Output the [x, y] coordinate of the center of the cell containing the given text.  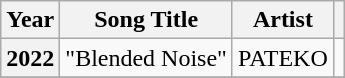
"Blended Noise" [146, 58]
PATEKO [282, 58]
2022 [30, 58]
Artist [282, 20]
Year [30, 20]
Song Title [146, 20]
